Search for the cell housing the specified text and yield its (X, Y) center coordinate. 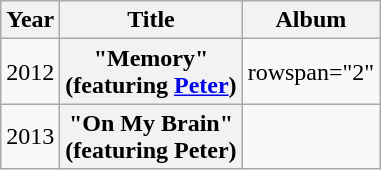
2013 (30, 136)
"Memory"(featuring Peter) (151, 72)
2012 (30, 72)
Year (30, 20)
Title (151, 20)
"On My Brain"(featuring Peter) (151, 136)
rowspan="2" (311, 72)
Album (311, 20)
